From the cell containing the given text, extract its center point as (X, Y) coordinate. 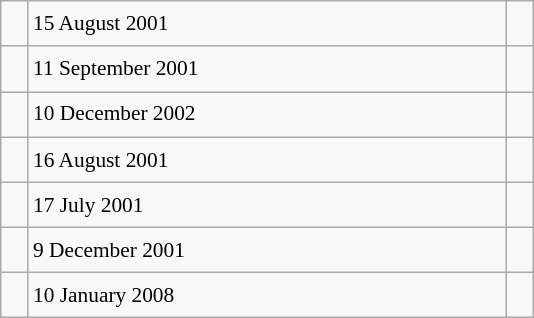
10 December 2002 (267, 114)
16 August 2001 (267, 160)
10 January 2008 (267, 296)
11 September 2001 (267, 68)
9 December 2001 (267, 250)
17 July 2001 (267, 204)
15 August 2001 (267, 24)
